Identify which cell holds the provided text, then report its (X, Y) central coordinate. 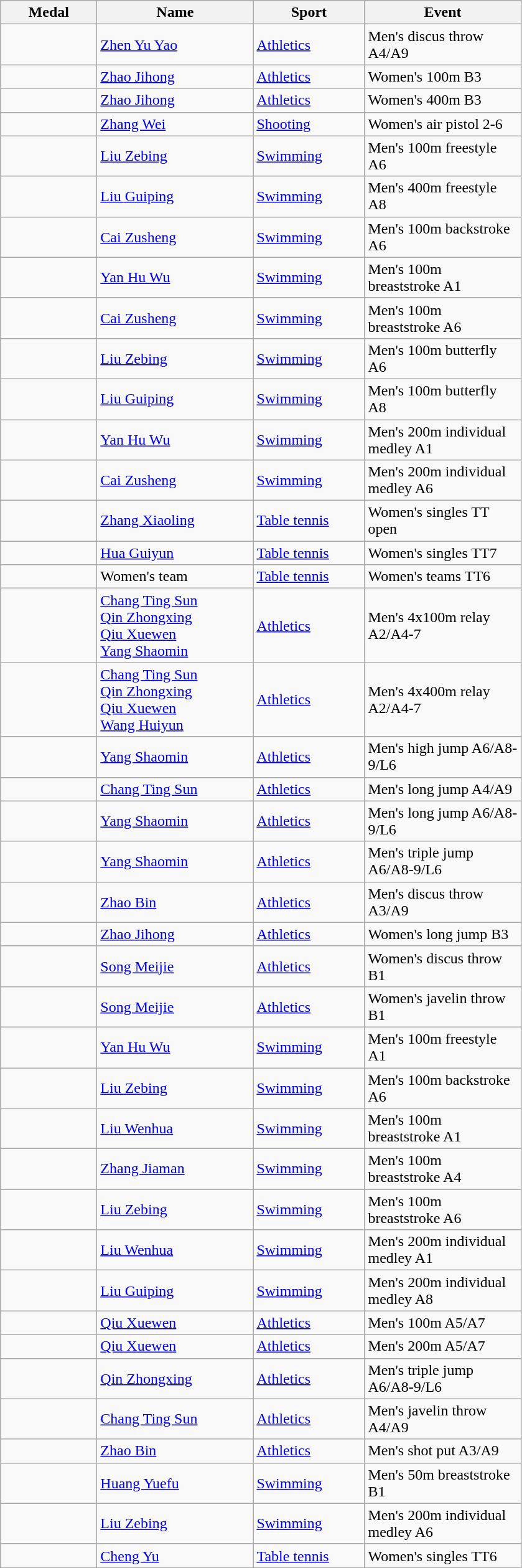
Women's 100m B3 (443, 77)
Women's singles TT7 (443, 553)
Cheng Yu (175, 1556)
Men's 4x400m relay A2/A4-7 (443, 700)
Zhang Jiaman (175, 1169)
Men's 50m breaststroke B1 (443, 1483)
Women's team (175, 577)
Sport (309, 12)
Men's long jump A6/A8-9/L6 (443, 821)
Women's teams TT6 (443, 577)
Men's 100m freestyle A1 (443, 1047)
Men's javelin throw A4/A9 (443, 1419)
Zhang Xiaoling (175, 521)
Hua Guiyun (175, 553)
Men's 400m freestyle A8 (443, 197)
Men's shot put A3/A9 (443, 1451)
Women's long jump B3 (443, 934)
Men's discus throw A4/A9 (443, 45)
Chang Ting Sun Qin Zhongxing Qiu Xuewen Wang Huiyun (175, 700)
Chang Ting Sun Qin Zhongxing Qiu Xuewen Yang Shaomin (175, 625)
Event (443, 12)
Men's 100m breaststroke A4 (443, 1169)
Men's 100m butterfly A6 (443, 359)
Medal (49, 12)
Men's high jump A6/A8-9/L6 (443, 757)
Men's 100m freestyle A6 (443, 156)
Men's discus throw A3/A9 (443, 902)
Name (175, 12)
Men's 100m butterfly A8 (443, 399)
Men's 200m individual medley A8 (443, 1290)
Women's 400m B3 (443, 100)
Women's air pistol 2-6 (443, 124)
Men's 4x100m relay A2/A4-7 (443, 625)
Women's javelin throw B1 (443, 1006)
Huang Yuefu (175, 1483)
Men's 100m A5/A7 (443, 1323)
Qin Zhongxing (175, 1379)
Zhen Yu Yao (175, 45)
Women's singles TT6 (443, 1556)
Men's 200m A5/A7 (443, 1346)
Shooting (309, 124)
Women's discus throw B1 (443, 966)
Men's long jump A4/A9 (443, 789)
Zhang Wei (175, 124)
Women's singles TT open (443, 521)
